Identify which cell holds the provided text, then report its (x, y) central coordinate. 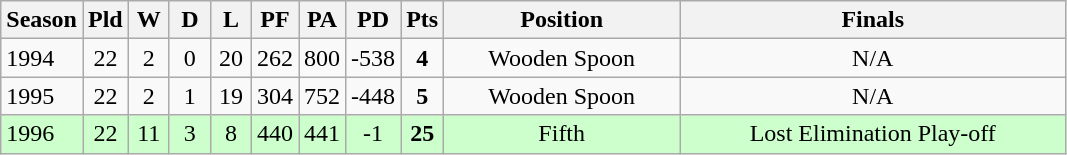
PF (274, 20)
1 (190, 96)
25 (422, 134)
5 (422, 96)
11 (148, 134)
-538 (374, 58)
PD (374, 20)
4 (422, 58)
PA (322, 20)
304 (274, 96)
Pld (105, 20)
0 (190, 58)
8 (230, 134)
Season (42, 20)
L (230, 20)
19 (230, 96)
800 (322, 58)
D (190, 20)
Position (562, 20)
1995 (42, 96)
Pts (422, 20)
3 (190, 134)
1996 (42, 134)
Lost Elimination Play-off (873, 134)
W (148, 20)
20 (230, 58)
1994 (42, 58)
440 (274, 134)
-1 (374, 134)
Finals (873, 20)
-448 (374, 96)
262 (274, 58)
Fifth (562, 134)
752 (322, 96)
441 (322, 134)
